For the text-containing cell, return its midpoint in (x, y) coordinate format. 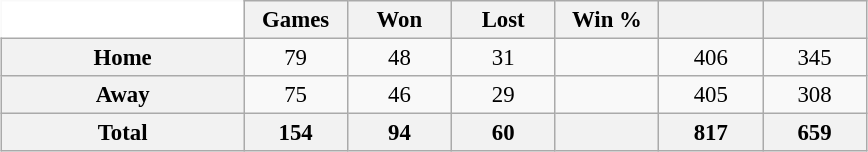
405 (711, 95)
817 (711, 133)
Away (123, 95)
Won (399, 20)
29 (503, 95)
Total (123, 133)
Games (296, 20)
Win % (607, 20)
60 (503, 133)
48 (399, 57)
79 (296, 57)
659 (815, 133)
154 (296, 133)
345 (815, 57)
Home (123, 57)
308 (815, 95)
46 (399, 95)
31 (503, 57)
75 (296, 95)
Lost (503, 20)
94 (399, 133)
406 (711, 57)
